Capture the cell that displays the provided text and extract its [x, y] central coordinate. 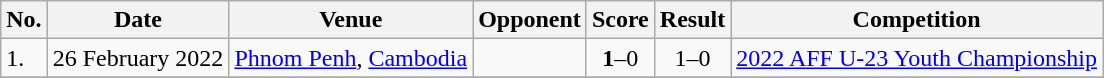
Score [620, 20]
Venue [351, 20]
2022 AFF U-23 Youth Championship [917, 58]
Competition [917, 20]
1. [24, 58]
Opponent [530, 20]
No. [24, 20]
Result [692, 20]
26 February 2022 [138, 58]
Phnom Penh, Cambodia [351, 58]
Date [138, 20]
